Extract the [X, Y] coordinate from the center of the cell holding the provided text.  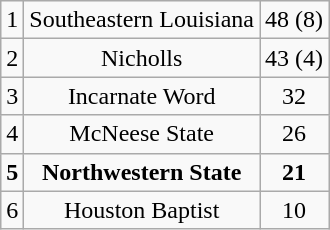
26 [294, 134]
Incarnate Word [142, 96]
5 [12, 172]
2 [12, 58]
Nicholls [142, 58]
4 [12, 134]
6 [12, 210]
1 [12, 20]
McNeese State [142, 134]
3 [12, 96]
32 [294, 96]
Northwestern State [142, 172]
48 (8) [294, 20]
43 (4) [294, 58]
Southeastern Louisiana [142, 20]
10 [294, 210]
21 [294, 172]
Houston Baptist [142, 210]
